Detect which cell encompasses the target text, then output its [X, Y] center coordinate. 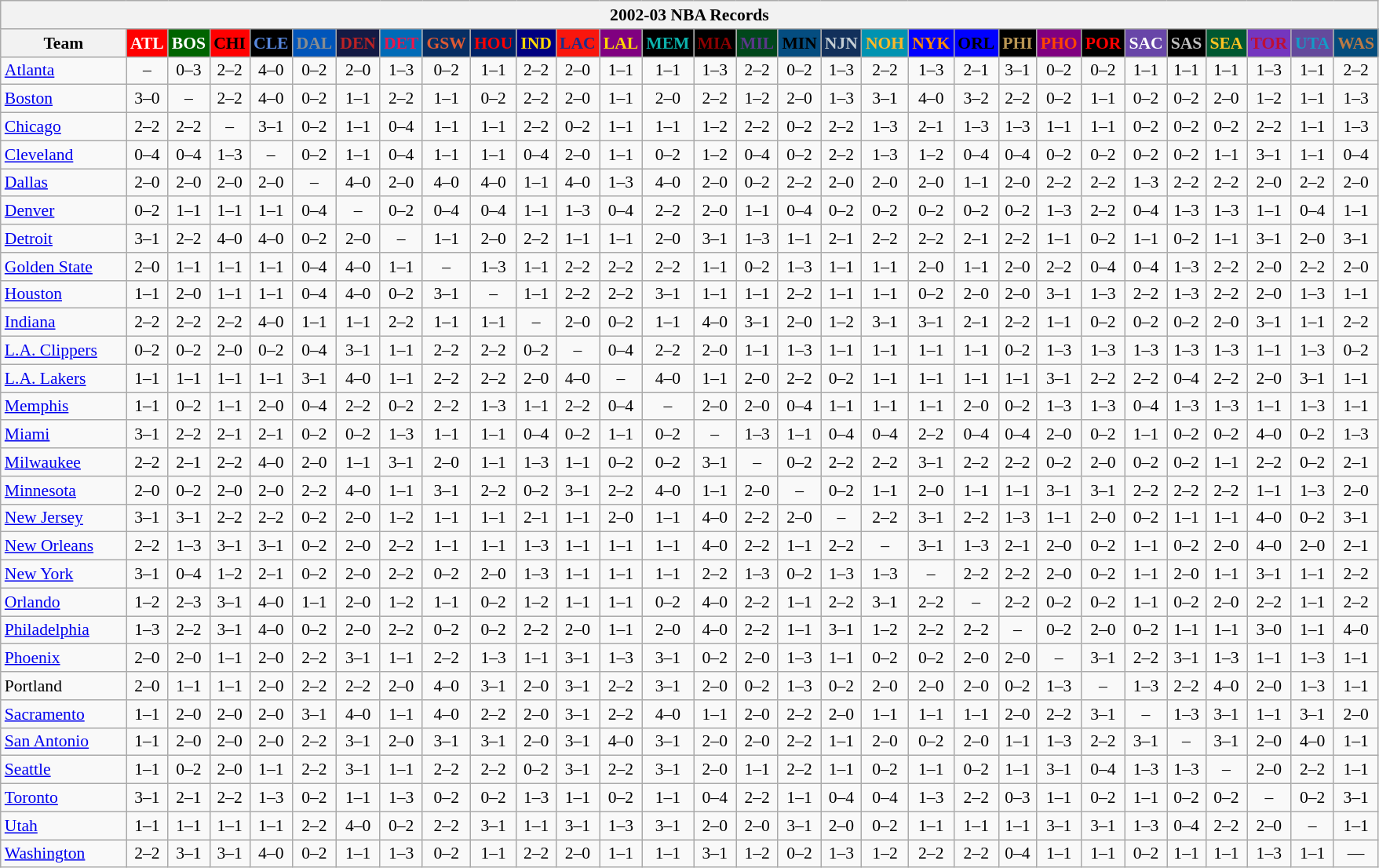
Dallas [64, 183]
2–3 [188, 602]
Washington [64, 854]
Philadelphia [64, 630]
3–2 [976, 99]
Milwaukee [64, 462]
Phoenix [64, 658]
MEM [667, 43]
2002-03 NBA Records [689, 15]
Minnesota [64, 491]
PHO [1060, 43]
DEN [358, 43]
New Jersey [64, 518]
L.A. Clippers [64, 351]
ATL [148, 43]
Portland [64, 686]
Chicago [64, 127]
HOU [493, 43]
SEA [1226, 43]
Team [64, 43]
MIN [799, 43]
IND [536, 43]
CLE [272, 43]
Sacramento [64, 714]
Indiana [64, 323]
NYK [931, 43]
NOH [885, 43]
Seattle [64, 770]
WAS [1356, 43]
LAL [622, 43]
UTA [1312, 43]
Houston [64, 294]
L.A. Lakers [64, 378]
New York [64, 574]
New Orleans [64, 546]
Miami [64, 435]
ORL [976, 43]
Atlanta [64, 71]
Utah [64, 826]
Orlando [64, 602]
CHI [229, 43]
SAC [1146, 43]
POR [1104, 43]
Cleveland [64, 155]
San Antonio [64, 742]
DET [402, 43]
LAC [578, 43]
Denver [64, 211]
GSW [446, 43]
DAL [315, 43]
Boston [64, 99]
MIA [715, 43]
Golden State [64, 267]
BOS [188, 43]
TOR [1270, 43]
Toronto [64, 798]
— [1356, 854]
NJN [841, 43]
Memphis [64, 407]
MIL [757, 43]
Detroit [64, 239]
SAS [1187, 43]
PHI [1017, 43]
